Extract the (x, y) coordinate from the center of the cell holding the provided text.  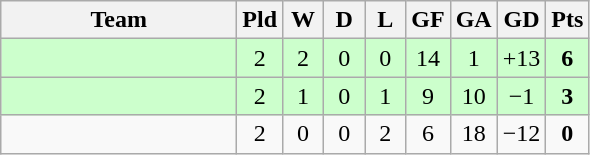
14 (428, 58)
−1 (522, 96)
L (386, 20)
+13 (522, 58)
D (344, 20)
−12 (522, 134)
GF (428, 20)
Pts (568, 20)
W (304, 20)
9 (428, 96)
10 (474, 96)
Team (119, 20)
GD (522, 20)
Pld (260, 20)
3 (568, 96)
GA (474, 20)
18 (474, 134)
